Scan for the cell matching the given text and deliver its (X, Y) coordinate at center. 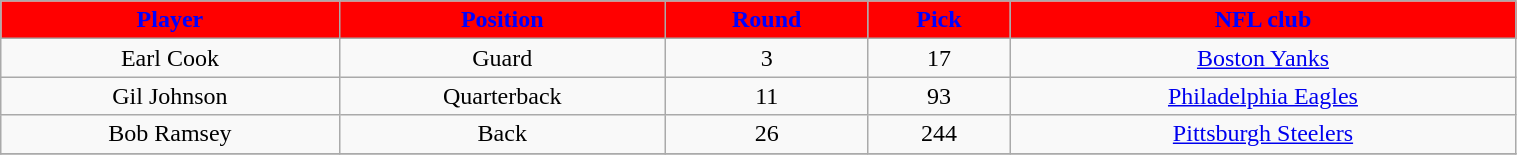
Guard (502, 58)
Quarterback (502, 96)
Boston Yanks (1263, 58)
3 (766, 58)
Player (170, 20)
Pittsburgh Steelers (1263, 134)
Gil Johnson (170, 96)
Pick (939, 20)
NFL club (1263, 20)
93 (939, 96)
Bob Ramsey (170, 134)
244 (939, 134)
Philadelphia Eagles (1263, 96)
17 (939, 58)
11 (766, 96)
Earl Cook (170, 58)
26 (766, 134)
Back (502, 134)
Position (502, 20)
Round (766, 20)
